Pinpoint the cell where the given text exists, returning its [x, y] midpoint coordinate. 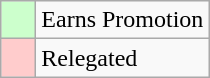
Earns Promotion [122, 20]
Relegated [122, 58]
